For the text-containing cell, return its midpoint in (X, Y) coordinate format. 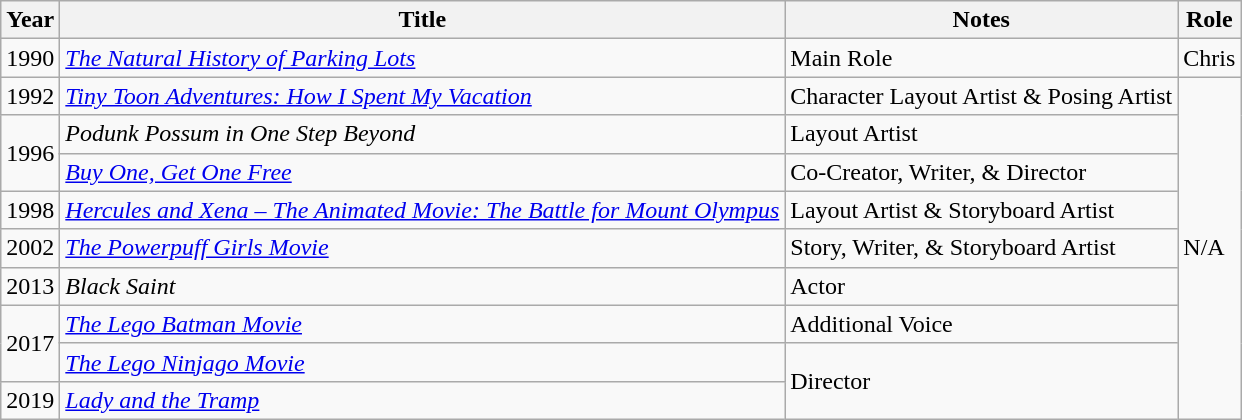
2013 (30, 286)
The Lego Batman Movie (422, 324)
N/A (1210, 248)
Buy One, Get One Free (422, 172)
The Lego Ninjago Movie (422, 362)
Black Saint (422, 286)
Title (422, 20)
Additional Voice (982, 324)
Notes (982, 20)
Story, Writer, & Storyboard Artist (982, 248)
Lady and the Tramp (422, 400)
Role (1210, 20)
Podunk Possum in One Step Beyond (422, 134)
Actor (982, 286)
1990 (30, 58)
Main Role (982, 58)
Year (30, 20)
The Powerpuff Girls Movie (422, 248)
Layout Artist & Storyboard Artist (982, 210)
Tiny Toon Adventures: How I Spent My Vacation (422, 96)
1992 (30, 96)
Director (982, 381)
Character Layout Artist & Posing Artist (982, 96)
2019 (30, 400)
2002 (30, 248)
2017 (30, 343)
Co-Creator, Writer, & Director (982, 172)
Layout Artist (982, 134)
Hercules and Xena – The Animated Movie: The Battle for Mount Olympus (422, 210)
1998 (30, 210)
1996 (30, 153)
Chris (1210, 58)
The Natural History of Parking Lots (422, 58)
